Determine the (X, Y) coordinate at the center of the cell enclosing the given text.  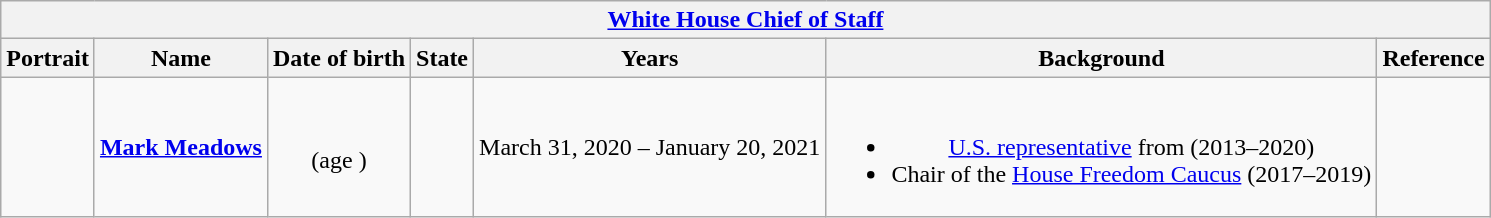
White House Chief of Staff (746, 20)
Background (1102, 58)
March 31, 2020 – January 20, 2021 (650, 147)
(age ) (338, 147)
Portrait (48, 58)
Name (180, 58)
Reference (1434, 58)
Years (650, 58)
U.S. representative from (2013–2020)Chair of the House Freedom Caucus (2017–2019) (1102, 147)
Mark Meadows (180, 147)
State (442, 58)
Date of birth (338, 58)
